Locate the cell with the specified text and output its (x, y) center coordinate. 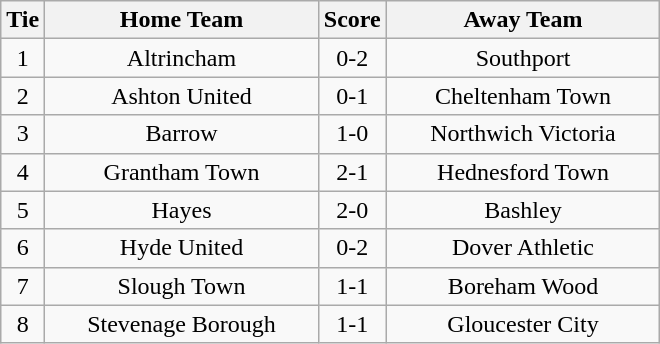
1-0 (352, 134)
0-1 (352, 96)
2 (23, 96)
Southport (523, 58)
Hednesford Town (523, 172)
1 (23, 58)
Barrow (182, 134)
2-0 (352, 210)
Slough Town (182, 286)
Cheltenham Town (523, 96)
Grantham Town (182, 172)
6 (23, 248)
8 (23, 324)
Hayes (182, 210)
Gloucester City (523, 324)
Away Team (523, 20)
Score (352, 20)
7 (23, 286)
Boreham Wood (523, 286)
Ashton United (182, 96)
Northwich Victoria (523, 134)
3 (23, 134)
Dover Athletic (523, 248)
2-1 (352, 172)
Bashley (523, 210)
Stevenage Borough (182, 324)
5 (23, 210)
Hyde United (182, 248)
Tie (23, 20)
Home Team (182, 20)
4 (23, 172)
Altrincham (182, 58)
